Find where the given text appears and provide that cell's center as (X, Y) coordinate. 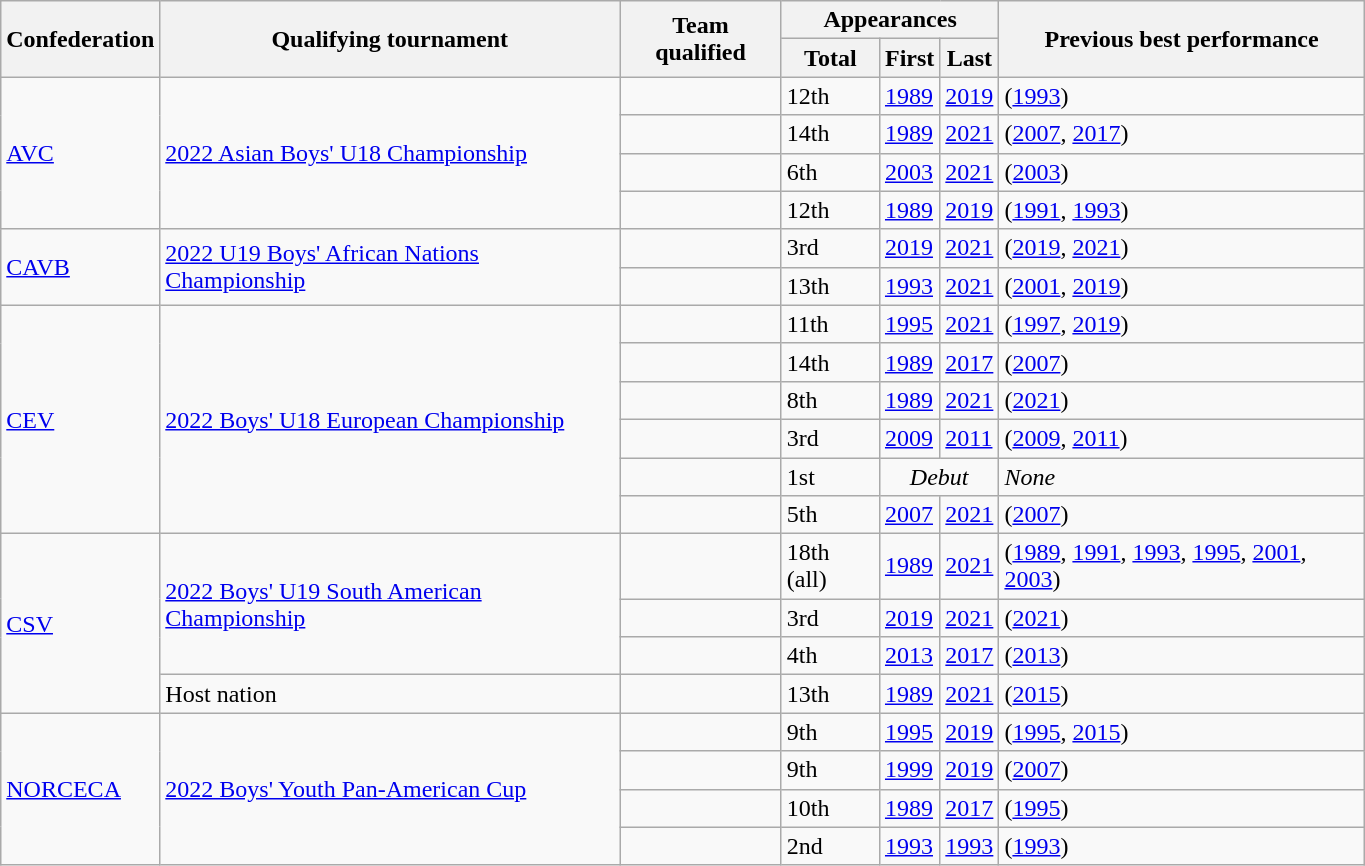
CAVB (80, 267)
Last (970, 58)
8th (830, 400)
(2015) (1182, 694)
2022 Boys' U18 European Championship (390, 419)
4th (830, 656)
2009 (909, 438)
2022 Boys' U19 South American Championship (390, 604)
Host nation (390, 694)
2007 (909, 515)
2022 U19 Boys' African Nations Championship (390, 267)
(2001, 2019) (1182, 286)
CSV (80, 624)
2022 Asian Boys' U18 Championship (390, 153)
Qualifying tournament (390, 39)
(2019, 2021) (1182, 248)
(2007, 2017) (1182, 134)
1999 (909, 770)
Appearances (890, 20)
(2013) (1182, 656)
11th (830, 324)
2003 (909, 172)
5th (830, 515)
Debut (938, 477)
Team qualified (701, 39)
18th (all) (830, 566)
2022 Boys' Youth Pan-American Cup (390, 789)
6th (830, 172)
(1997, 2019) (1182, 324)
(2003) (1182, 172)
10th (830, 808)
CEV (80, 419)
(1995) (1182, 808)
(1991, 1993) (1182, 210)
(2009, 2011) (1182, 438)
1st (830, 477)
AVC (80, 153)
Confederation (80, 39)
(1995, 2015) (1182, 732)
(1989, 1991, 1993, 1995, 2001, 2003) (1182, 566)
2nd (830, 846)
NORCECA (80, 789)
Previous best performance (1182, 39)
Total (830, 58)
First (909, 58)
None (1182, 477)
2011 (970, 438)
2013 (909, 656)
